Output the (x, y) coordinate of the center of the cell containing the given text.  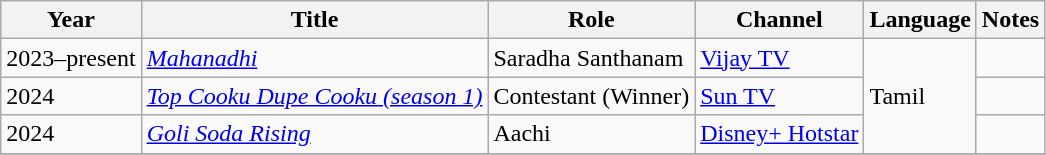
Sun TV (780, 96)
Goli Soda Rising (314, 134)
Notes (1010, 20)
Disney+ Hotstar (780, 134)
Mahanadhi (314, 58)
Year (71, 20)
Language (920, 20)
Channel (780, 20)
Saradha Santhanam (592, 58)
2023–present (71, 58)
Aachi (592, 134)
Top Cooku Dupe Cooku (season 1) (314, 96)
Role (592, 20)
Title (314, 20)
Contestant (Winner) (592, 96)
Tamil (920, 96)
Vijay TV (780, 58)
